Determine the [x, y] coordinate at the center of the cell enclosing the given text.  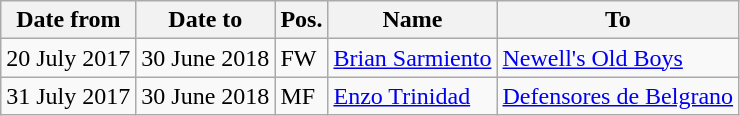
MF [302, 96]
Date to [206, 20]
Defensores de Belgrano [618, 96]
FW [302, 58]
Date from [68, 20]
To [618, 20]
Brian Sarmiento [412, 58]
Enzo Trinidad [412, 96]
Name [412, 20]
Pos. [302, 20]
31 July 2017 [68, 96]
20 July 2017 [68, 58]
Newell's Old Boys [618, 58]
